Output the [x, y] coordinate of the center of the cell containing the given text.  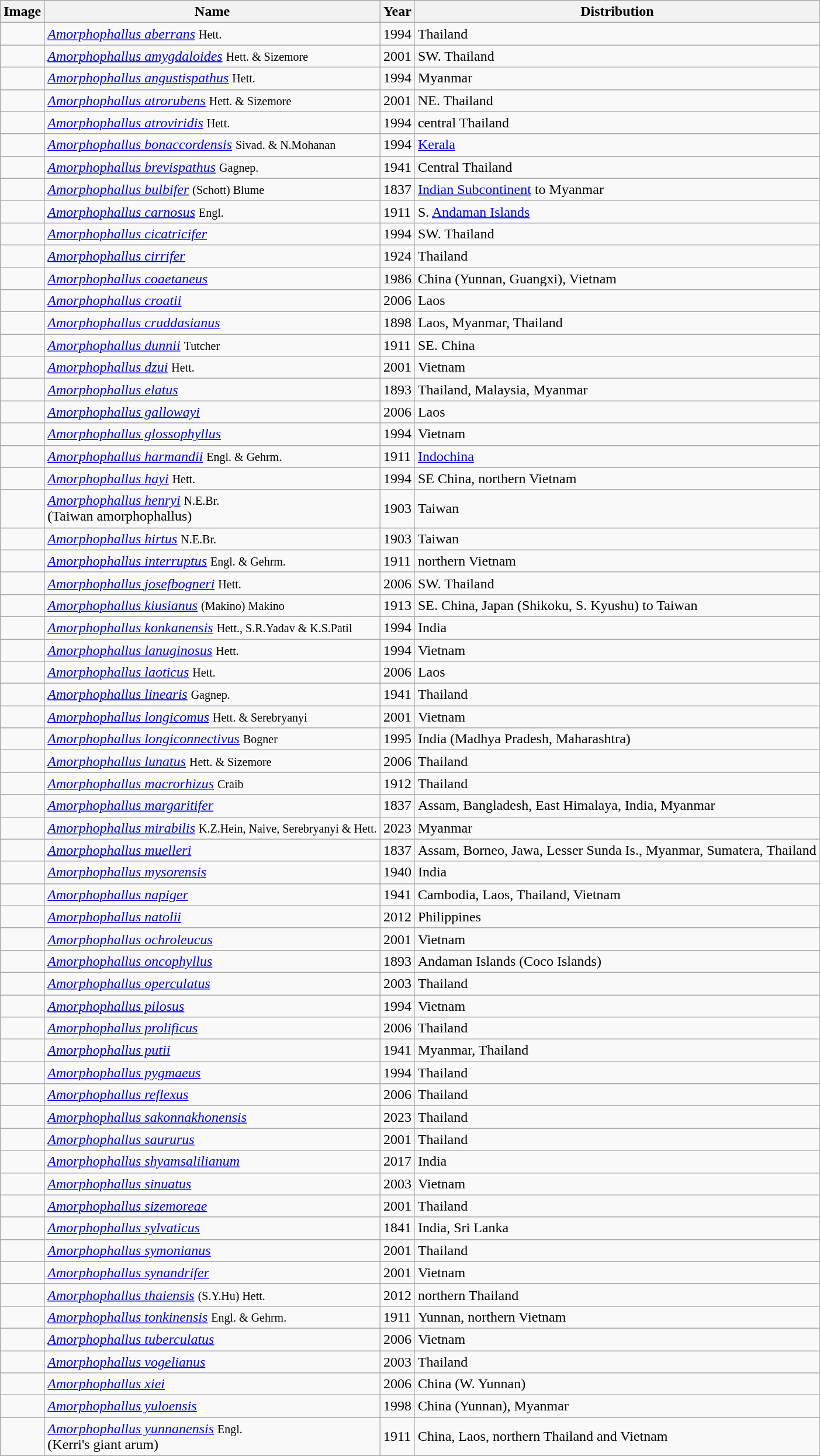
1995 [397, 739]
northern Thailand [617, 1295]
Amorphophallus sakonnakhonensis [213, 1117]
Amorphophallus muelleri [213, 850]
India, Sri Lanka [617, 1228]
Amorphophallus henryi N.E.Br.(Taiwan amorphophallus) [213, 508]
Amorphophallus synandrifer [213, 1273]
Amorphophallus yunnanensis Engl.(Kerri's giant arum) [213, 1436]
Amorphophallus mirabilis K.Z.Hein, Naive, Serebryanyi & Hett. [213, 828]
Indochina [617, 456]
Amorphophallus brevispathus Gagnep. [213, 167]
China (W. Yunnan) [617, 1384]
Amorphophallus sinuatus [213, 1184]
Amorphophallus gallowayi [213, 412]
Amorphophallus hirtus N.E.Br. [213, 539]
Amorphophallus aberrans Hett. [213, 34]
Amorphophallus hayi Hett. [213, 479]
Amorphophallus konkanensis Hett., S.R.Yadav & K.S.Patil [213, 628]
Amorphophallus atroviridis Hett. [213, 123]
Amorphophallus atrorubens Hett. & Sizemore [213, 100]
Amorphophallus putii [213, 1051]
Amorphophallus tuberculatus [213, 1339]
Amorphophallus prolificus [213, 1028]
Amorphophallus tonkinensis Engl. & Gehrm. [213, 1317]
northern Vietnam [617, 561]
Amorphophallus amygdaloides Hett. & Sizemore [213, 56]
central Thailand [617, 123]
Amorphophallus sylvaticus [213, 1228]
Amorphophallus interruptus Engl. & Gehrm. [213, 561]
Cambodia, Laos, Thailand, Vietnam [617, 895]
1913 [397, 605]
Amorphophallus operculatus [213, 983]
Assam, Borneo, Jawa, Lesser Sunda Is., Myanmar, Sumatera, Thailand [617, 850]
Amorphophallus thaiensis (S.Y.Hu) Hett. [213, 1295]
Thailand, Malaysia, Myanmar [617, 390]
Kerala [617, 145]
Amorphophallus cruddasianus [213, 323]
Central Thailand [617, 167]
Amorphophallus bonaccordensis Sivad. & N.Mohanan [213, 145]
Name [213, 12]
Amorphophallus dunnii Tutcher [213, 345]
Amorphophallus yuloensis [213, 1406]
Amorphophallus mysorensis [213, 872]
Amorphophallus linearis Gagnep. [213, 695]
Amorphophallus shyamsalilianum [213, 1162]
China (Yunnan, Guangxi), Vietnam [617, 279]
Philippines [617, 917]
Myanmar, Thailand [617, 1051]
Amorphophallus angustispathus Hett. [213, 78]
1924 [397, 256]
1986 [397, 279]
Amorphophallus natolii [213, 917]
Amorphophallus saururus [213, 1139]
Laos, Myanmar, Thailand [617, 323]
1912 [397, 784]
1940 [397, 872]
Amorphophallus macrorhizus Craib [213, 784]
Amorphophallus glossophyllus [213, 434]
Amorphophallus laoticus Hett. [213, 672]
Amorphophallus vogelianus [213, 1362]
China (Yunnan), Myanmar [617, 1406]
Amorphophallus longiconnectivus Bogner [213, 739]
Amorphophallus harmandii Engl. & Gehrm. [213, 456]
Amorphophallus coaetaneus [213, 279]
Amorphophallus dzui Hett. [213, 368]
Amorphophallus symonianus [213, 1250]
Amorphophallus oncophyllus [213, 961]
Amorphophallus xiei [213, 1384]
SE. China [617, 345]
Amorphophallus cicatricifer [213, 234]
Andaman Islands (Coco Islands) [617, 961]
Yunnan, northern Vietnam [617, 1317]
S. Andaman Islands [617, 212]
SE. China, Japan (Shikoku, S. Kyushu) to Taiwan [617, 605]
Distribution [617, 12]
NE. Thailand [617, 100]
Amorphophallus ochroleucus [213, 939]
China, Laos, northern Thailand and Vietnam [617, 1436]
Amorphophallus margaritifer [213, 806]
Amorphophallus napiger [213, 895]
2017 [397, 1162]
1841 [397, 1228]
Year [397, 12]
Amorphophallus sizemoreae [213, 1206]
1998 [397, 1406]
1898 [397, 323]
SE China, northern Vietnam [617, 479]
Assam, Bangladesh, East Himalaya, India, Myanmar [617, 806]
Amorphophallus lunatus Hett. & Sizemore [213, 761]
Amorphophallus bulbifer (Schott) Blume [213, 189]
Amorphophallus pygmaeus [213, 1073]
Amorphophallus carnosus Engl. [213, 212]
Amorphophallus kiusianus (Makino) Makino [213, 605]
Indian Subcontinent to Myanmar [617, 189]
Amorphophallus lanuginosus Hett. [213, 650]
Amorphophallus reflexus [213, 1095]
India (Madhya Pradesh, Maharashtra) [617, 739]
Amorphophallus longicomus Hett. & Serebryanyi [213, 717]
Amorphophallus josefbogneri Hett. [213, 583]
Amorphophallus croatii [213, 301]
Amorphophallus cirrifer [213, 256]
Image [22, 12]
Amorphophallus elatus [213, 390]
Amorphophallus pilosus [213, 1006]
